For the text-containing cell, return its midpoint in [X, Y] coordinate format. 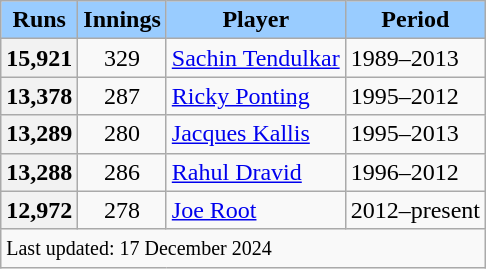
Ricky Ponting [256, 96]
13,288 [40, 172]
Jacques Kallis [256, 134]
Joe Root [256, 210]
278 [122, 210]
Period [415, 20]
13,378 [40, 96]
Runs [40, 20]
287 [122, 96]
329 [122, 58]
1995–2013 [415, 134]
286 [122, 172]
Player [256, 20]
280 [122, 134]
2012–present [415, 210]
1995–2012 [415, 96]
Rahul Dravid [256, 172]
Last updated: 17 December 2024 [244, 248]
13,289 [40, 134]
12,972 [40, 210]
1996–2012 [415, 172]
1989–2013 [415, 58]
Sachin Tendulkar [256, 58]
15,921 [40, 58]
Innings [122, 20]
